Locate the cell with the specified text and output its [X, Y] center coordinate. 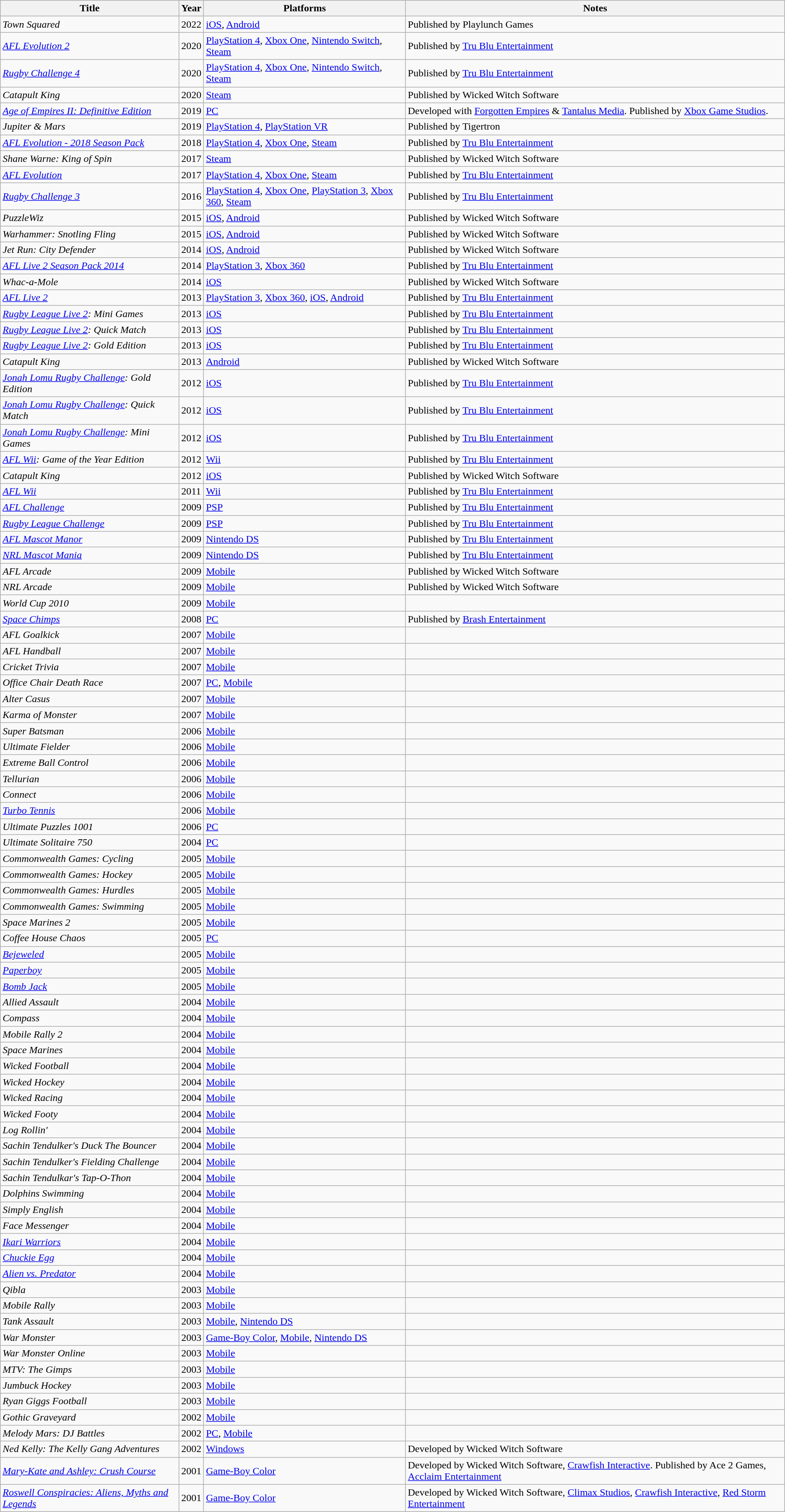
Jet Run: City Defender [90, 250]
PlayStation 3, Xbox 360 [304, 266]
Sachin Tendulkar's Tap-O-Thon [90, 1178]
Simply English [90, 1210]
MTV: The Gimps [90, 1369]
Space Marines 2 [90, 922]
Rugby League Live 2: Mini Games [90, 314]
AFL Handball [90, 651]
2008 [191, 619]
Wicked Footy [90, 1114]
Notes [595, 8]
AFL Evolution - 2018 Season Pack [90, 143]
Commonwealth Games: Swimming [90, 906]
2022 [191, 24]
Commonwealth Games: Hurdles [90, 890]
Allied Assault [90, 1002]
Rugby Challenge 3 [90, 196]
Jupiter & Mars [90, 127]
Face Messenger [90, 1226]
Space Marines [90, 1050]
Title [90, 8]
Wicked Racing [90, 1098]
AFL Evolution 2 [90, 46]
Gothic Graveyard [90, 1417]
Jonah Lomu Rugby Challenge: Mini Games [90, 438]
Year [191, 8]
2016 [191, 196]
Published by Playlunch Games [595, 24]
Karma of Monster [90, 715]
Mobile Rally [90, 1306]
Paperboy [90, 970]
Jumbuck Hockey [90, 1385]
Jonah Lomu Rugby Challenge: Quick Match [90, 410]
Whac-a-Mole [90, 282]
Space Chimps [90, 619]
AFL Live 2 Season Pack 2014 [90, 266]
Compass [90, 1018]
Coffee House Chaos [90, 938]
AFL Wii: Game of the Year Edition [90, 459]
2018 [191, 143]
PlayStation 3, Xbox 360, iOS, Android [304, 298]
Wicked Football [90, 1066]
AFL Mascot Manor [90, 539]
War Monster Online [90, 1353]
Android [304, 362]
Mobile, Nintendo DS [304, 1322]
Bejeweled [90, 954]
AFL Evolution [90, 174]
Age of Empires II: Definitive Edition [90, 111]
Commonwealth Games: Cycling [90, 859]
Log Rollin' [90, 1130]
World Cup 2010 [90, 603]
Mobile Rally 2 [90, 1034]
Dolphins Swimming [90, 1194]
Ned Kelly: The Kelly Gang Adventures [90, 1449]
2011 [191, 491]
Shane Warne: King of Spin [90, 159]
Sachin Tendulker's Fielding Challenge [90, 1162]
Developed by Wicked Witch Software, Crawfish Interactive. Published by Ace 2 Games, Acclaim Entertainment [595, 1470]
Tellurian [90, 779]
Ultimate Puzzles 1001 [90, 827]
Ultimate Fielder [90, 747]
Developed by Wicked Witch Software, Climax Studios, Crawfish Interactive, Red Storm Entertainment [595, 1498]
Turbo Tennis [90, 811]
Ryan Giggs Football [90, 1401]
AFL Live 2 [90, 298]
AFL Challenge [90, 507]
Cricket Trivia [90, 667]
Rugby League Live 2: Quick Match [90, 330]
Platforms [304, 8]
Alter Casus [90, 699]
Alien vs. Predator [90, 1273]
Commonwealth Games: Hockey [90, 874]
Town Squared [90, 24]
Ultimate Solitaire 750 [90, 843]
Extreme Ball Control [90, 763]
Windows [304, 1449]
War Monster [90, 1338]
Bomb Jack [90, 986]
Rugby League Live 2: Gold Edition [90, 346]
AFL Wii [90, 491]
PlayStation 4, PlayStation VR [304, 127]
Rugby Challenge 4 [90, 73]
Roswell Conspiracies: Aliens, Myths and Legends [90, 1498]
Super Batsman [90, 731]
Published by Tigertron [595, 127]
Office Chair Death Race [90, 683]
AFL Goalkick [90, 635]
Warhammer: Snotling Fling [90, 234]
Developed with Forgotten Empires & Tantalus Media. Published by Xbox Game Studios. [595, 111]
Published by Brash Entertainment [595, 619]
PuzzleWiz [90, 218]
Sachin Tendulker's Duck The Bouncer [90, 1146]
NRL Arcade [90, 587]
AFL Arcade [90, 571]
Connect [90, 795]
Chuckie Egg [90, 1257]
Game-Boy Color, Mobile, Nintendo DS [304, 1338]
Jonah Lomu Rugby Challenge: Gold Edition [90, 383]
NRL Mascot Mania [90, 555]
Melody Mars: DJ Battles [90, 1433]
Tank Assault [90, 1322]
Developed by Wicked Witch Software [595, 1449]
Ikari Warriors [90, 1241]
Qibla [90, 1290]
Mary-Kate and Ashley: Crush Course [90, 1470]
PlayStation 4, Xbox One, PlayStation 3, Xbox 360, Steam [304, 196]
Wicked Hockey [90, 1082]
Rugby League Challenge [90, 523]
